Return [X, Y] of the center of cell containing provided text 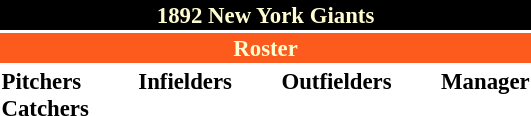
1892 New York Giants [266, 15]
Roster [266, 48]
